Return (X, Y) of the center of cell containing provided text 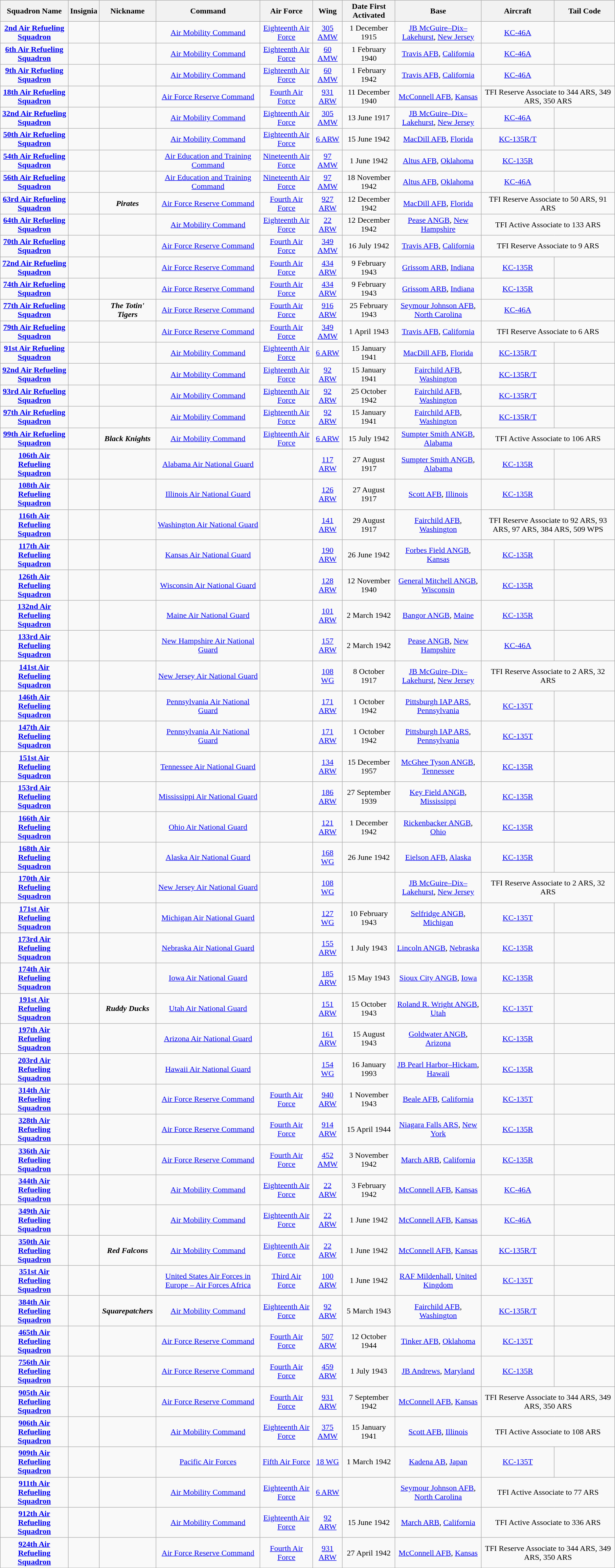
168 WG (328, 857)
128 ARW (328, 585)
15 July 1942 (369, 438)
924th Air Refueling Squadron (34, 1553)
190 ARW (328, 555)
155 ARW (328, 948)
7 September 1942 (369, 1401)
146th Air Refueling Squadron (34, 706)
54th Air Refueling Squadron (34, 160)
Michigan Air National Guard (208, 918)
New Hampshire Air National Guard (208, 645)
General Mitchell ANGB, Wisconsin (438, 585)
Niagara Falls ARS, New York (438, 1129)
912th Air Refueling Squadron (34, 1522)
909th Air Refueling Squadron (34, 1462)
Base (438, 11)
Sioux City ANGB, Iowa (438, 978)
72nd Air Refueling Squadron (34, 267)
147th Air Refueling Squadron (34, 736)
Kadena AB, Japan (438, 1462)
141 ARW (328, 525)
Wing (328, 11)
1 December 1915 (369, 32)
Alaska Air National Guard (208, 857)
336th Air Refueling Squadron (34, 1159)
18th Air Refueling Squadron (34, 97)
Tennessee Air National Guard (208, 767)
27 September 1939 (369, 797)
25 February 1943 (369, 310)
314th Air Refueling Squadron (34, 1099)
Arizona Air National Guard (208, 1039)
32nd Air Refueling Squadron (34, 118)
Roland R. Wright ANGB, Utah (438, 1008)
99th Air Refueling Squadron (34, 438)
TFI Active Associate to 133 ARS (548, 225)
79th Air Refueling Squadron (34, 332)
16 January 1993 (369, 1069)
185 ARW (328, 978)
Third Air Force (286, 1281)
12 November 1940 (369, 585)
Tail Code (584, 11)
Rickenbacker ANGB, Ohio (438, 827)
8 October 1917 (369, 676)
15 October 1943 (369, 1008)
64th Air Refueling Squadron (34, 225)
15 August 1943 (369, 1039)
1 February 1940 (369, 54)
756th Air Refueling Squadron (34, 1371)
16 July 1942 (369, 246)
11 December 1940 (369, 97)
168th Air Refueling Squadron (34, 857)
186 ARW (328, 797)
905th Air Refueling Squadron (34, 1401)
Washington Air National Guard (208, 525)
161 ARW (328, 1039)
15 December 1957 (369, 767)
Squadron Name (34, 11)
328th Air Refueling Squadron (34, 1129)
Hawaii Air National Guard (208, 1069)
173rd Air Refueling Squadron (34, 948)
170th Air Refueling Squadron (34, 887)
151 ARW (328, 1008)
Aircraft (518, 11)
507 ARW (328, 1341)
TFI Active Associate to 77 ARS (548, 1492)
127 WG (328, 918)
70th Air Refueling Squadron (34, 246)
465th Air Refueling Squadron (34, 1341)
Beale AFB, California (438, 1099)
Black Knights (127, 438)
350th Air Refueling Squadron (34, 1250)
133rd Air Refueling Squadron (34, 645)
157 ARW (328, 645)
TFI Reserve Associate to 9 ARS (548, 246)
15 April 1944 (369, 1129)
Date First Activated (369, 11)
United States Air Forces in Europe – Air Forces Africa (208, 1281)
Nickname (127, 11)
Mississippi Air National Guard (208, 797)
13 June 1917 (369, 118)
375 AMW (328, 1432)
3 February 1942 (369, 1190)
Iowa Air National Guard (208, 978)
452 AMW (328, 1159)
15 May 1943 (369, 978)
191st Air Refueling Squadron (34, 1008)
100 ARW (328, 1281)
940 ARW (328, 1099)
126th Air Refueling Squadron (34, 585)
12 October 1944 (369, 1341)
134 ARW (328, 767)
344th Air Refueling Squadron (34, 1190)
Ruddy Ducks (127, 1008)
126 ARW (328, 494)
Utah Air National Guard (208, 1008)
Tinker AFB, Oklahoma (438, 1341)
117th Air Refueling Squadron (34, 555)
5 March 1943 (369, 1311)
Kansas Air National Guard (208, 555)
203rd Air Refueling Squadron (34, 1069)
153rd Air Refueling Squadron (34, 797)
197th Air Refueling Squadron (34, 1039)
108th Air Refueling Squadron (34, 494)
25 October 1942 (369, 395)
3 November 1942 (369, 1159)
116th Air Refueling Squadron (34, 525)
92nd Air Refueling Squadron (34, 374)
914 ARW (328, 1129)
93rd Air Refueling Squadron (34, 395)
Command (208, 11)
Pacific Air Forces (208, 1462)
911th Air Refueling Squadron (34, 1492)
459 ARW (328, 1371)
TFI Active Associate to 336 ARS (548, 1522)
TFI Active Associate to 108 ARS (548, 1432)
1 December 1942 (369, 827)
132nd Air Refueling Squadron (34, 615)
9th Air Refueling Squadron (34, 75)
JB Pearl Harbor–Hickam, Hawaii (438, 1069)
1 April 1943 (369, 332)
Squarepatchers (127, 1311)
18 WG (328, 1462)
TFI Reserve Associate to 6 ARS (548, 332)
91st Air Refueling Squadron (34, 353)
Red Falcons (127, 1250)
TFI Reserve Associate to 92 ARS, 93 ARS, 97 ARS, 384 ARS, 509 WPS (548, 525)
349th Air Refueling Squadron (34, 1220)
Nebraska Air National Guard (208, 948)
351st Air Refueling Squadron (34, 1281)
2nd Air Refueling Squadron (34, 32)
6th Air Refueling Squadron (34, 54)
Wisconsin Air National Guard (208, 585)
McGhee Tyson ANGB, Tennessee (438, 767)
1 March 1942 (369, 1462)
Goldwater ANGB, Arizona (438, 1039)
141st Air Refueling Squadron (34, 676)
171st Air Refueling Squadron (34, 918)
JB Andrews, Maryland (438, 1371)
117 ARW (328, 464)
Forbes Field ANGB, Kansas (438, 555)
166th Air Refueling Squadron (34, 827)
1 February 1942 (369, 75)
174th Air Refueling Squadron (34, 978)
Ohio Air National Guard (208, 827)
Air Force (286, 11)
RAF Mildenhall, United Kingdom (438, 1281)
154 WG (328, 1069)
97th Air Refueling Squadron (34, 417)
Illinois Air National Guard (208, 494)
106th Air Refueling Squadron (34, 464)
916 ARW (328, 310)
121 ARW (328, 827)
927 ARW (328, 203)
77th Air Refueling Squadron (34, 310)
Bangor ANGB, Maine (438, 615)
29 August 1917 (369, 525)
10 February 1943 (369, 918)
Key Field ANGB, Mississippi (438, 797)
Maine Air National Guard (208, 615)
TFI Active Associate to 106 ARS (548, 438)
Alabama Air National Guard (208, 464)
50th Air Refueling Squadron (34, 139)
Lincoln ANGB, Nebraska (438, 948)
Pirates (127, 203)
Eielson AFB, Alaska (438, 857)
Insignia (84, 11)
27 April 1942 (369, 1553)
Fifth Air Force (286, 1462)
906th Air Refueling Squadron (34, 1432)
101 ARW (328, 615)
The Totin' Tigers (127, 310)
151st Air Refueling Squadron (34, 767)
1 November 1943 (369, 1099)
Selfridge ANGB, Michigan (438, 918)
74th Air Refueling Squadron (34, 289)
18 November 1942 (369, 182)
TFI Reserve Associate to 50 ARS, 91 ARS (548, 203)
56th Air Refueling Squadron (34, 182)
384th Air Refueling Squadron (34, 1311)
63rd Air Refueling Squadron (34, 203)
